From the cell containing the given text, extract its center point as (X, Y) coordinate. 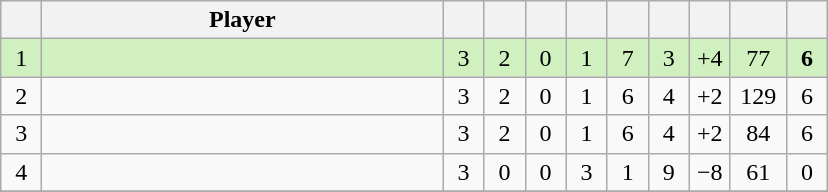
+4 (710, 58)
77 (758, 58)
−8 (710, 172)
84 (758, 134)
9 (668, 172)
Player (242, 20)
61 (758, 172)
7 (628, 58)
129 (758, 96)
